From the cell containing the given text, extract its center point as [X, Y] coordinate. 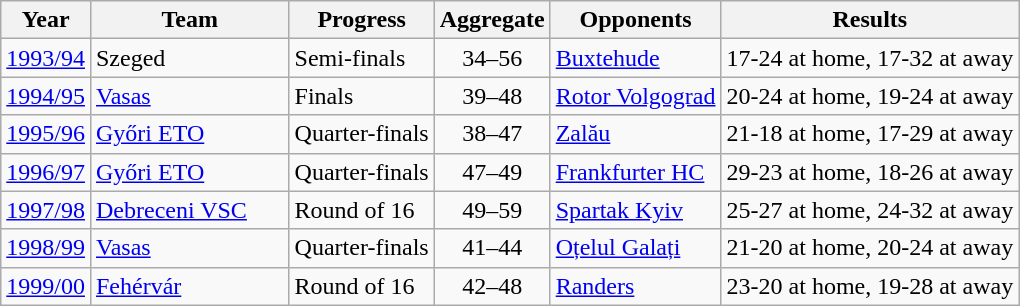
49–59 [492, 210]
47–49 [492, 172]
Randers [636, 286]
Aggregate [492, 20]
Semi-finals [362, 58]
1999/00 [46, 286]
39–48 [492, 96]
21-20 at home, 20-24 at away [870, 248]
42–48 [492, 286]
Szeged [190, 58]
1995/96 [46, 134]
1998/99 [46, 248]
1996/97 [46, 172]
1997/98 [46, 210]
29-23 at home, 18-26 at away [870, 172]
Spartak Kyiv [636, 210]
Results [870, 20]
21-18 at home, 17-29 at away [870, 134]
Progress [362, 20]
1994/95 [46, 96]
Buxtehude [636, 58]
Frankfurter HC [636, 172]
Debreceni VSC [190, 210]
Finals [362, 96]
41–44 [492, 248]
20-24 at home, 19-24 at away [870, 96]
Opponents [636, 20]
Year [46, 20]
23-20 at home, 19-28 at away [870, 286]
Zalău [636, 134]
Rotor Volgograd [636, 96]
Fehérvár [190, 286]
25-27 at home, 24-32 at away [870, 210]
34–56 [492, 58]
Team [190, 20]
Oțelul Galați [636, 248]
1993/94 [46, 58]
17-24 at home, 17-32 at away [870, 58]
38–47 [492, 134]
